For the text-containing cell, return its midpoint in [x, y] coordinate format. 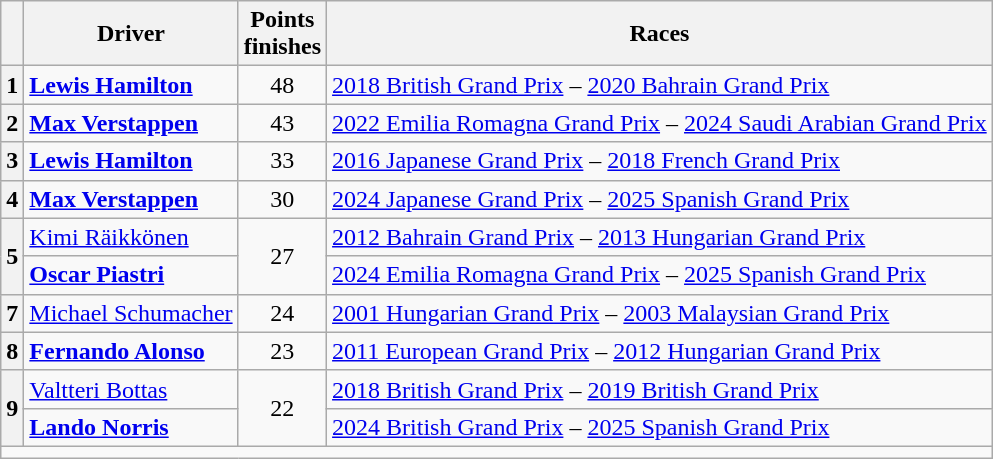
2011 European Grand Prix – 2012 Hungarian Grand Prix [660, 351]
2024 British Grand Prix – 2025 Spanish Grand Prix [660, 427]
33 [282, 161]
8 [12, 351]
22 [282, 408]
Oscar Piastri [131, 275]
2024 Japanese Grand Prix – 2025 Spanish Grand Prix [660, 199]
43 [282, 123]
Driver [131, 34]
48 [282, 85]
27 [282, 256]
9 [12, 408]
1 [12, 85]
24 [282, 313]
Lando Norris [131, 427]
2012 Bahrain Grand Prix – 2013 Hungarian Grand Prix [660, 237]
30 [282, 199]
Races [660, 34]
4 [12, 199]
7 [12, 313]
5 [12, 256]
Michael Schumacher [131, 313]
23 [282, 351]
2024 Emilia Romagna Grand Prix – 2025 Spanish Grand Prix [660, 275]
Kimi Räikkönen [131, 237]
Fernando Alonso [131, 351]
Pointsfinishes [282, 34]
2018 British Grand Prix – 2020 Bahrain Grand Prix [660, 85]
3 [12, 161]
2022 Emilia Romagna Grand Prix – 2024 Saudi Arabian Grand Prix [660, 123]
2001 Hungarian Grand Prix – 2003 Malaysian Grand Prix [660, 313]
2018 British Grand Prix – 2019 British Grand Prix [660, 389]
2 [12, 123]
2016 Japanese Grand Prix – 2018 French Grand Prix [660, 161]
Valtteri Bottas [131, 389]
